Capture the cell that displays the provided text and extract its [X, Y] central coordinate. 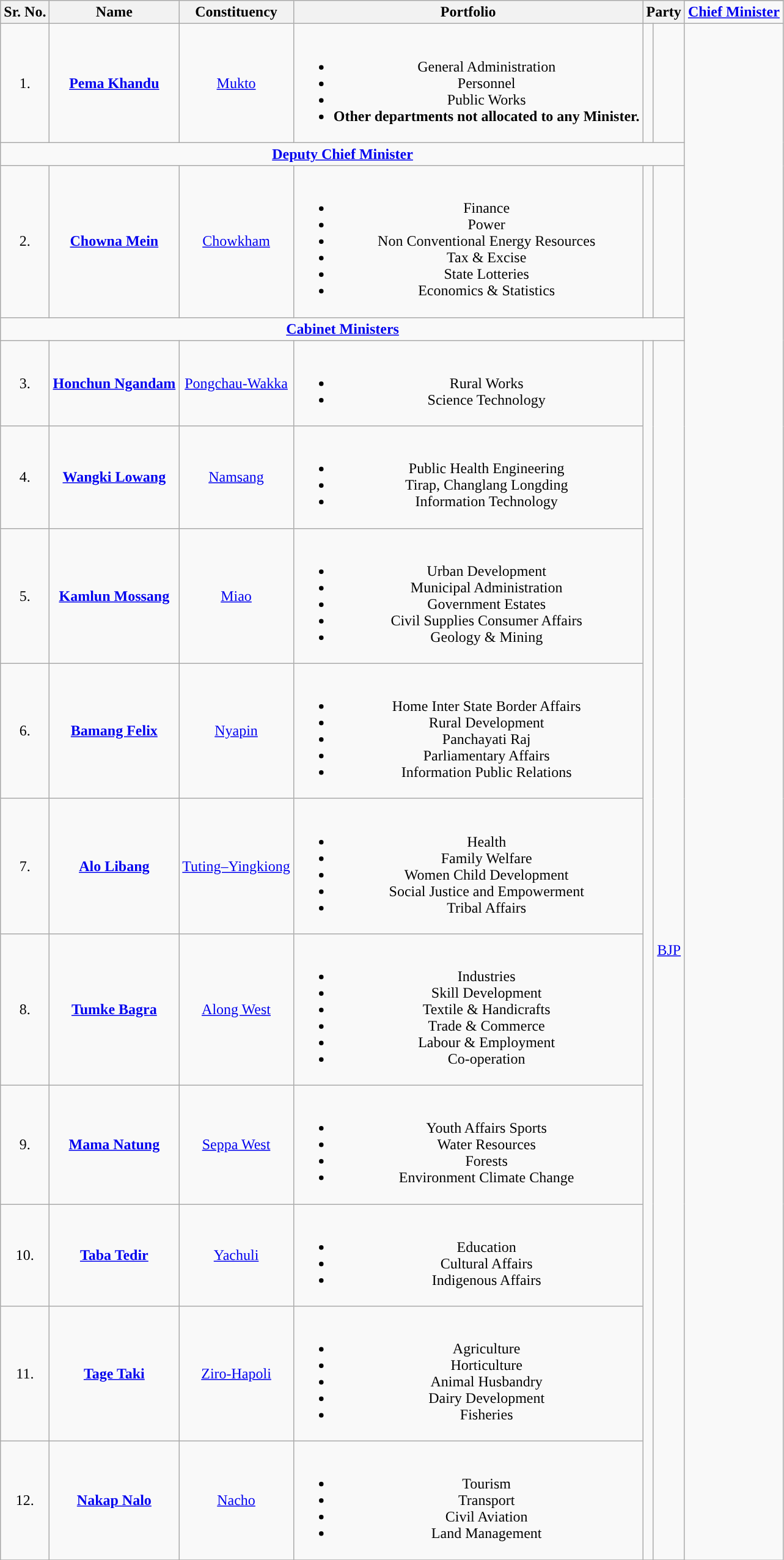
Taba Tedir [114, 1256]
Pongchau-Wakka [236, 383]
Alo Libang [114, 866]
Pema Khandu [114, 83]
Urban DevelopmentMunicipal AdministrationGovernment EstatesCivil Supplies Consumer AffairsGeology & Mining [468, 595]
Nacho [236, 1501]
EducationCultural AffairsIndigenous Affairs [468, 1256]
Youth Affairs SportsWater ResourcesForestsEnvironment Climate Change [468, 1144]
HealthFamily WelfareWomen Child DevelopmentSocial Justice and EmpowermentTribal Affairs [468, 866]
Namsang [236, 477]
Miao [236, 595]
6. [25, 731]
Seppa West [236, 1144]
9. [25, 1144]
Sr. No. [25, 12]
4. [25, 477]
Tumke Bagra [114, 1009]
Deputy Chief Minister [343, 154]
Along West [236, 1009]
IndustriesSkill DevelopmentTextile & HandicraftsTrade & CommerceLabour & EmploymentCo-operation [468, 1009]
7. [25, 866]
Cabinet Ministers [343, 329]
Party [664, 12]
Kamlun Mossang [114, 595]
1. [25, 83]
FinancePowerNon Conventional Energy ResourcesTax & ExciseState LotteriesEconomics & Statistics [468, 241]
Honchun Ngandam [114, 383]
12. [25, 1501]
BJP [669, 950]
Tage Taki [114, 1374]
Chowna Mein [114, 241]
Tuting–Yingkiong [236, 866]
8. [25, 1009]
Nyapin [236, 731]
Name [114, 12]
AgricultureHorticultureAnimal HusbandryDairy DevelopmentFisheries [468, 1374]
5. [25, 595]
Mama Natung [114, 1144]
Chief Minister [733, 12]
2. [25, 241]
Public Health EngineeringTirap, Changlang LongdingInformation Technology [468, 477]
Mukto [236, 83]
Chowkham [236, 241]
10. [25, 1256]
Rural WorksScience Technology [468, 383]
Portfolio [468, 12]
Wangki Lowang [114, 477]
Constituency [236, 12]
Yachuli [236, 1256]
General AdministrationPersonnelPublic WorksOther departments not allocated to any Minister. [468, 83]
3. [25, 383]
Bamang Felix [114, 731]
Nakap Nalo [114, 1501]
11. [25, 1374]
TourismTransportCivil AviationLand Management [468, 1501]
Ziro-Hapoli [236, 1374]
Home Inter State Border AffairsRural DevelopmentPanchayati RajParliamentary AffairsInformation Public Relations [468, 731]
